Extract the (x, y) coordinate from the center of the cell holding the provided text.  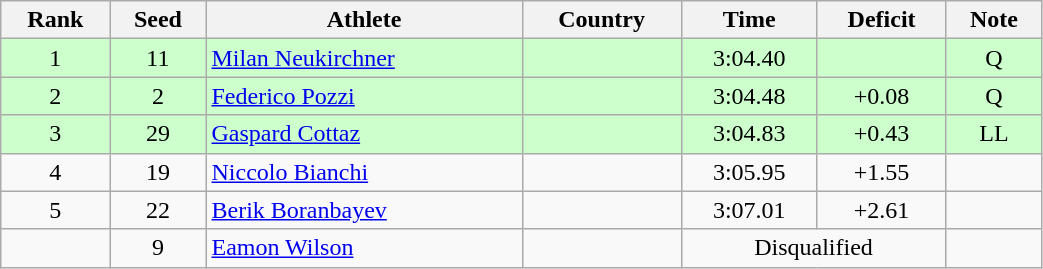
5 (56, 210)
Time (749, 20)
Gaspard Cottaz (364, 134)
Federico Pozzi (364, 96)
3:05.95 (749, 172)
Seed (158, 20)
Niccolo Bianchi (364, 172)
Rank (56, 20)
+0.08 (882, 96)
Berik Boranbayev (364, 210)
Eamon Wilson (364, 248)
19 (158, 172)
4 (56, 172)
Country (602, 20)
Disqualified (814, 248)
Deficit (882, 20)
+1.55 (882, 172)
1 (56, 58)
29 (158, 134)
3:04.48 (749, 96)
11 (158, 58)
3 (56, 134)
3:04.40 (749, 58)
LL (994, 134)
22 (158, 210)
Note (994, 20)
+0.43 (882, 134)
Athlete (364, 20)
+2.61 (882, 210)
3:04.83 (749, 134)
3:07.01 (749, 210)
Milan Neukirchner (364, 58)
9 (158, 248)
